Search for the cell housing the specified text and yield its (X, Y) center coordinate. 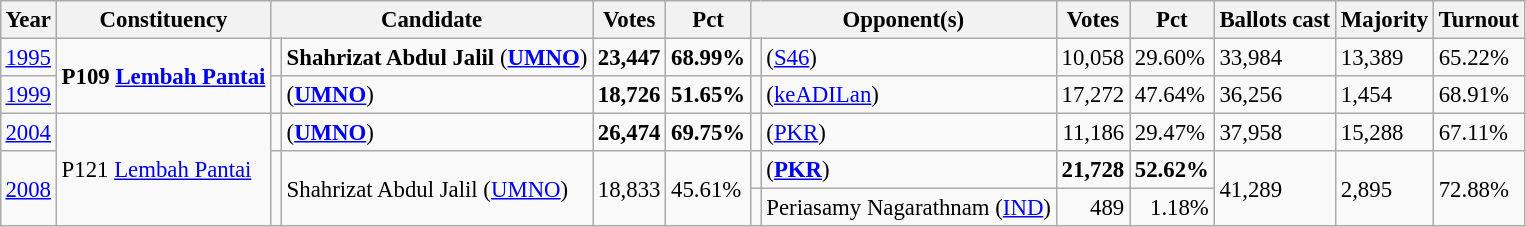
1999 (28, 95)
15,288 (1384, 133)
11,186 (1092, 133)
2004 (28, 133)
21,728 (1092, 170)
26,474 (630, 133)
1995 (28, 57)
47.64% (1172, 95)
Majority (1384, 20)
67.11% (1478, 133)
72.88% (1478, 188)
13,389 (1384, 57)
1,454 (1384, 95)
Opponent(s) (903, 20)
Periasamy Nagarathnam (IND) (908, 208)
P121 Lembah Pantai (163, 170)
52.62% (1172, 170)
69.75% (708, 133)
2,895 (1384, 188)
36,256 (1274, 95)
51.65% (708, 95)
489 (1092, 208)
18,726 (630, 95)
(S46) (908, 57)
18,833 (630, 188)
Turnout (1478, 20)
45.61% (708, 188)
23,447 (630, 57)
10,058 (1092, 57)
P109 Lembah Pantai (163, 76)
65.22% (1478, 57)
Year (28, 20)
Ballots cast (1274, 20)
2008 (28, 188)
17,272 (1092, 95)
33,984 (1274, 57)
68.99% (708, 57)
1.18% (1172, 208)
(keADILan) (908, 95)
41,289 (1274, 188)
Candidate (432, 20)
68.91% (1478, 95)
Constituency (163, 20)
37,958 (1274, 133)
29.60% (1172, 57)
29.47% (1172, 133)
